Search for the cell housing the specified text and yield its (X, Y) center coordinate. 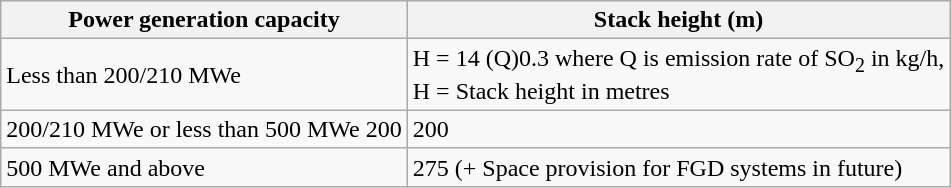
Power generation capacity (204, 20)
200/210 MWe or less than 500 MWe 200 (204, 129)
H = 14 (Q)0.3 where Q is emission rate of SO2 in kg/h, H = Stack height in metres (678, 74)
500 MWe and above (204, 167)
200 (678, 129)
275 (+ Space provision for FGD systems in future) (678, 167)
Stack height (m) (678, 20)
Less than 200/210 MWe (204, 74)
